Find where the given text appears and provide that cell's center as [X, Y] coordinate. 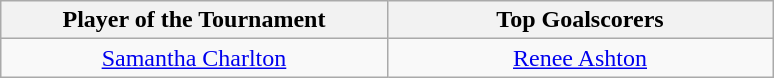
Samantha Charlton [194, 58]
Top Goalscorers [580, 20]
Renee Ashton [580, 58]
Player of the Tournament [194, 20]
